Extract the [x, y] coordinate from the center of the cell holding the provided text.  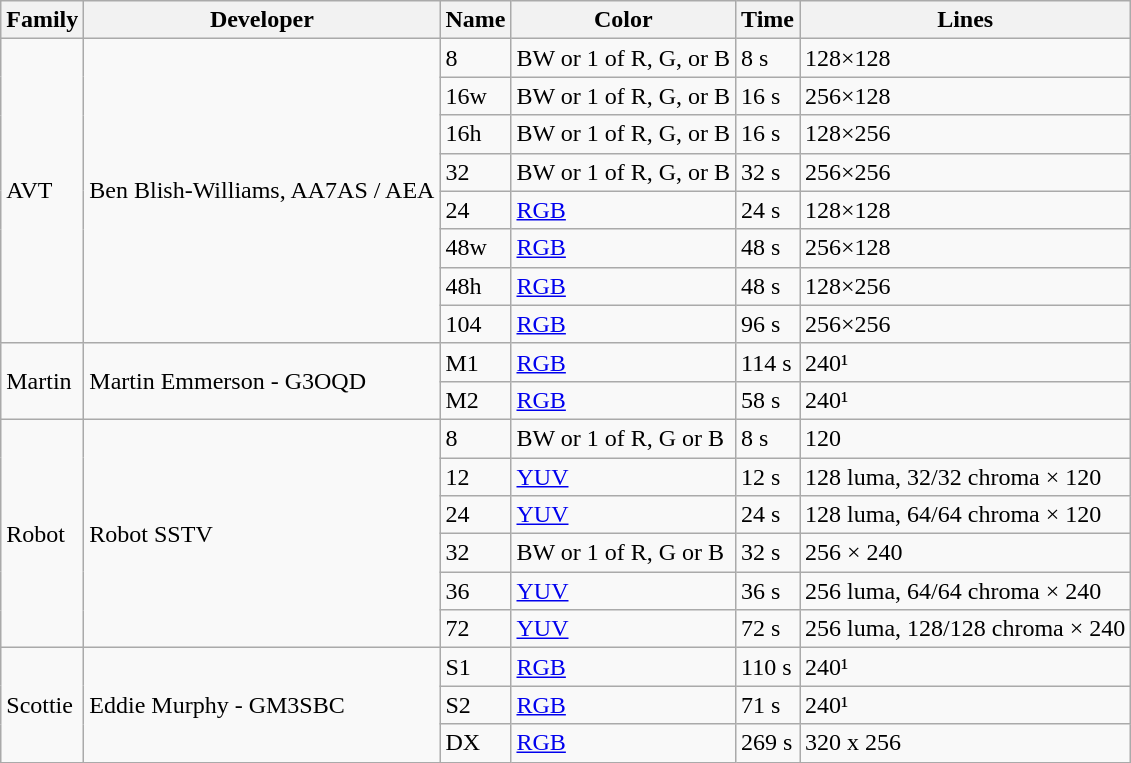
Time [768, 20]
12 s [768, 477]
96 s [768, 324]
114 s [768, 362]
12 [476, 477]
Family [42, 20]
S1 [476, 667]
256 luma, 64/64 chroma × 240 [966, 591]
Robot SSTV [262, 533]
M2 [476, 400]
Name [476, 20]
Robot [42, 533]
AVT [42, 191]
S2 [476, 705]
16h [476, 134]
256 × 240 [966, 553]
72 [476, 629]
104 [476, 324]
Color [624, 20]
128 luma, 64/64 chroma × 120 [966, 515]
DX [476, 743]
Martin Emmerson - G3OQD [262, 381]
110 s [768, 667]
M1 [476, 362]
256 luma, 128/128 chroma × 240 [966, 629]
320 x 256 [966, 743]
58 s [768, 400]
Scottie [42, 705]
Martin [42, 381]
16w [476, 96]
120 [966, 438]
71 s [768, 705]
48w [476, 248]
128 luma, 32/32 chroma × 120 [966, 477]
269 s [768, 743]
48h [476, 286]
Developer [262, 20]
Eddie Murphy - GM3SBC [262, 705]
36 [476, 591]
36 s [768, 591]
Ben Blish-Williams, AA7AS / AEA [262, 191]
Lines [966, 20]
72 s [768, 629]
